Identify which cell holds the provided text, then report its (x, y) central coordinate. 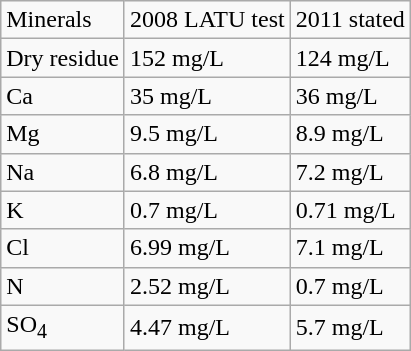
K (63, 210)
7.2 mg/L (350, 172)
152 mg/L (207, 58)
N (63, 286)
Dry residue (63, 58)
2.52 mg/L (207, 286)
7.1 mg/L (350, 248)
6.8 mg/L (207, 172)
36 mg/L (350, 96)
Ca (63, 96)
35 mg/L (207, 96)
5.7 mg/L (350, 327)
2011 stated (350, 20)
Minerals (63, 20)
0.71 mg/L (350, 210)
SO4 (63, 327)
2008 LATU test (207, 20)
Mg (63, 134)
4.47 mg/L (207, 327)
Na (63, 172)
6.99 mg/L (207, 248)
8.9 mg/L (350, 134)
9.5 mg/L (207, 134)
124 mg/L (350, 58)
Cl (63, 248)
